Provide the (X, Y) coordinate of the cell's center where the given text is located.  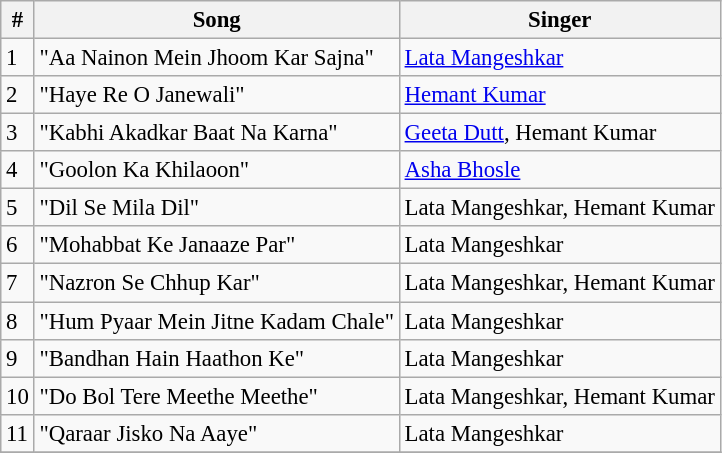
11 (18, 433)
5 (18, 208)
"Bandhan Hain Haathon Ke" (216, 358)
# (18, 20)
Geeta Dutt, Hemant Kumar (560, 133)
"Kabhi Akadkar Baat Na Karna" (216, 133)
"Goolon Ka Khilaoon" (216, 170)
3 (18, 133)
9 (18, 358)
"Aa Nainon Mein Jhoom Kar Sajna" (216, 58)
10 (18, 396)
1 (18, 58)
Asha Bhosle (560, 170)
"Haye Re O Janewali" (216, 95)
"Mohabbat Ke Janaaze Par" (216, 245)
Song (216, 20)
8 (18, 321)
2 (18, 95)
Hemant Kumar (560, 95)
"Do Bol Tere Meethe Meethe" (216, 396)
6 (18, 245)
"Nazron Se Chhup Kar" (216, 283)
7 (18, 283)
"Dil Se Mila Dil" (216, 208)
"Hum Pyaar Mein Jitne Kadam Chale" (216, 321)
4 (18, 170)
"Qaraar Jisko Na Aaye" (216, 433)
Singer (560, 20)
